Locate the cell with the specified text and output its (x, y) center coordinate. 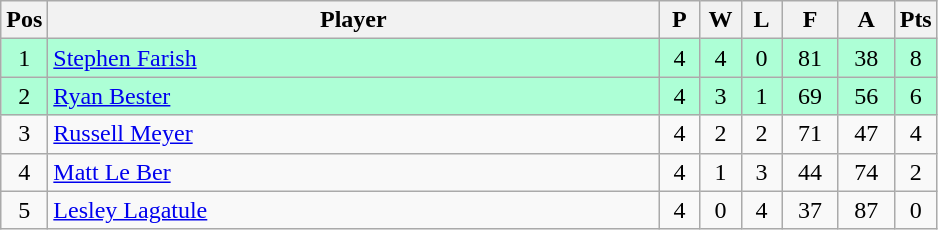
38 (866, 58)
69 (810, 96)
Matt Le Ber (354, 172)
W (720, 20)
F (810, 20)
Russell Meyer (354, 134)
44 (810, 172)
P (680, 20)
5 (24, 210)
Stephen Farish (354, 58)
56 (866, 96)
L (762, 20)
Ryan Bester (354, 96)
74 (866, 172)
Player (354, 20)
47 (866, 134)
A (866, 20)
81 (810, 58)
Pos (24, 20)
71 (810, 134)
8 (916, 58)
37 (810, 210)
Lesley Lagatule (354, 210)
6 (916, 96)
Pts (916, 20)
87 (866, 210)
